Return the [X, Y] coordinate for the center point of the cell that contains the specified text.  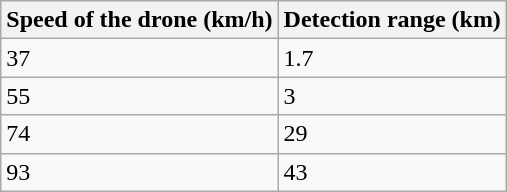
29 [392, 134]
Speed of the drone (km/h) [140, 20]
1.7 [392, 58]
93 [140, 172]
55 [140, 96]
43 [392, 172]
37 [140, 58]
74 [140, 134]
3 [392, 96]
Detection range (km) [392, 20]
